From the cell containing the given text, extract its center point as (X, Y) coordinate. 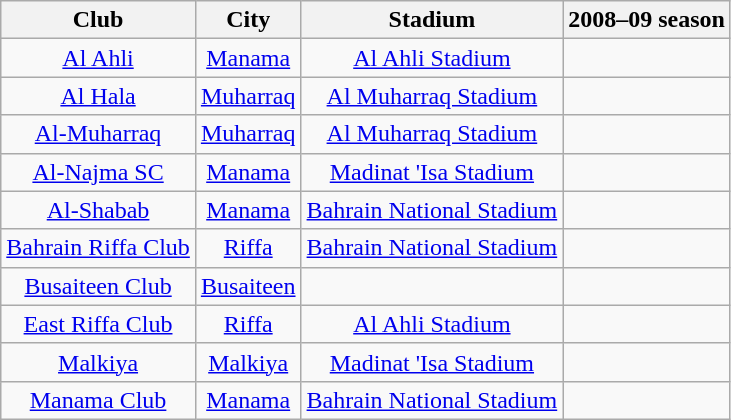
East Riffa Club (98, 324)
City (248, 20)
Busaiteen Club (98, 286)
Club (98, 20)
Al-Muharraq (98, 134)
Al-Shabab (98, 210)
Al Ahli (98, 58)
Manama Club (98, 400)
Al Hala (98, 96)
Stadium (432, 20)
Al-Najma SC (98, 172)
2008–09 season (647, 20)
Busaiteen (248, 286)
Bahrain Riffa Club (98, 248)
